Capture the cell that displays the provided text and extract its [X, Y] central coordinate. 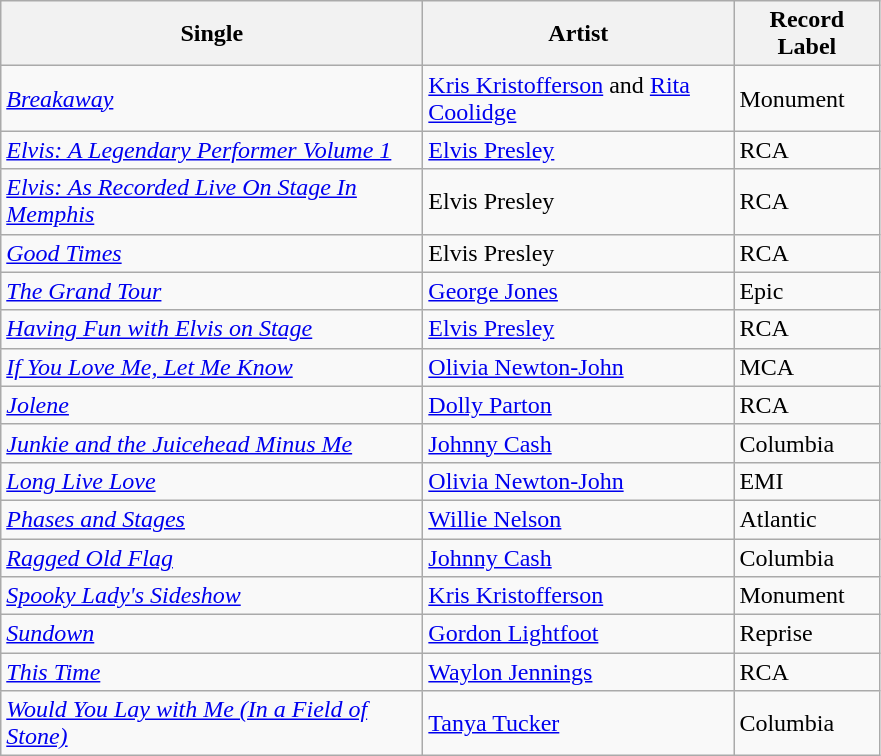
Sundown [212, 634]
Atlantic [807, 519]
Elvis: A Legendary Performer Volume 1 [212, 150]
EMI [807, 481]
Spooky Lady's Sideshow [212, 596]
Artist [578, 34]
Breakaway [212, 98]
Having Fun with Elvis on Stage [212, 329]
Ragged Old Flag [212, 557]
Single [212, 34]
Good Times [212, 253]
Waylon Jennings [578, 672]
If You Love Me, Let Me Know [212, 367]
Elvis: As Recorded Live On Stage In Memphis [212, 202]
MCA [807, 367]
Record Label [807, 34]
Kris Kristofferson [578, 596]
George Jones [578, 291]
Kris Kristofferson and Rita Coolidge [578, 98]
Gordon Lightfoot [578, 634]
The Grand Tour [212, 291]
Phases and Stages [212, 519]
Epic [807, 291]
Would You Lay with Me (In a Field of Stone) [212, 724]
Reprise [807, 634]
Willie Nelson [578, 519]
This Time [212, 672]
Jolene [212, 405]
Tanya Tucker [578, 724]
Long Live Love [212, 481]
Junkie and the Juicehead Minus Me [212, 443]
Dolly Parton [578, 405]
